Find where the given text appears and provide that cell's center as [x, y] coordinate. 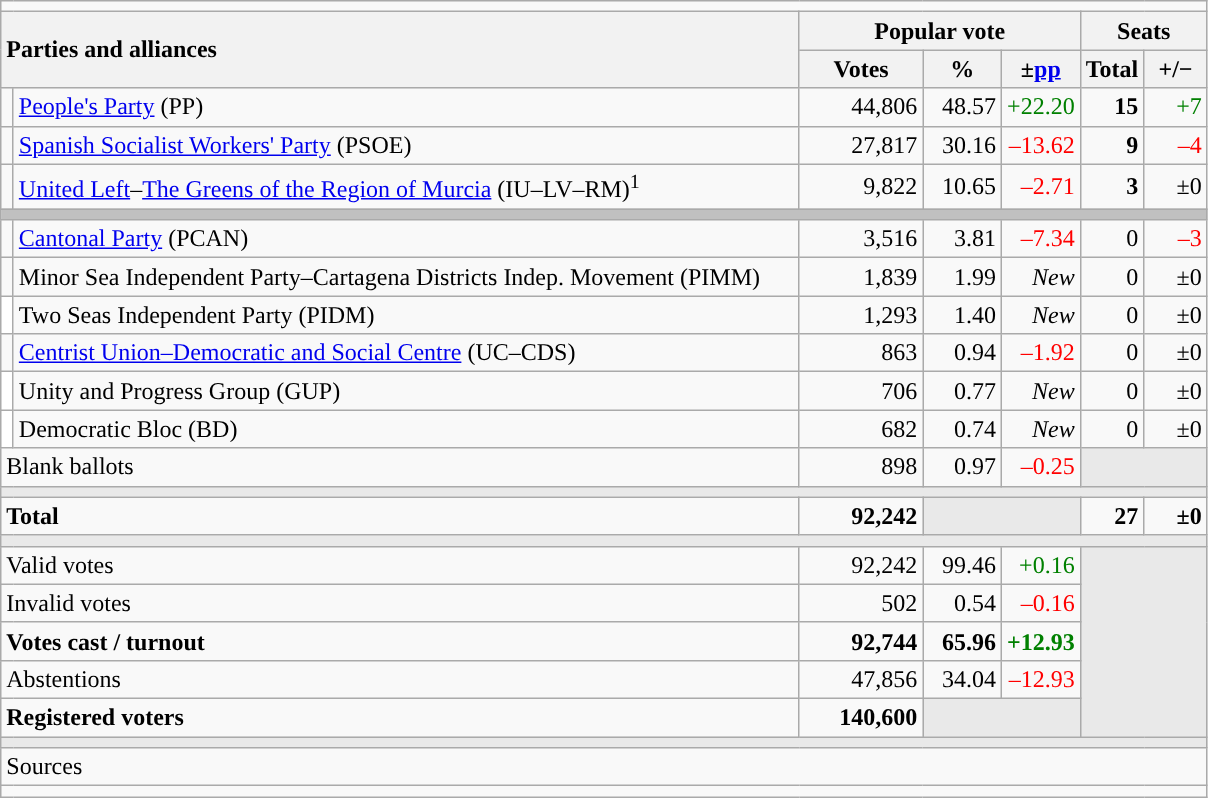
–0.25 [1040, 467]
Blank ballots [400, 467]
% [962, 69]
+7 [1176, 107]
People's Party (PP) [406, 107]
44,806 [861, 107]
Votes [861, 69]
898 [861, 467]
140,600 [861, 718]
9,822 [861, 186]
Minor Sea Independent Party–Cartagena Districts Indep. Movement (PIMM) [406, 277]
0.74 [962, 429]
–2.71 [1040, 186]
–4 [1176, 145]
3 [1112, 186]
Popular vote [940, 31]
–13.62 [1040, 145]
–1.92 [1040, 353]
3,516 [861, 239]
–7.34 [1040, 239]
Unity and Progress Group (GUP) [406, 391]
47,856 [861, 679]
30.16 [962, 145]
Centrist Union–Democratic and Social Centre (UC–CDS) [406, 353]
Democratic Bloc (BD) [406, 429]
3.81 [962, 239]
–12.93 [1040, 679]
9 [1112, 145]
Sources [604, 767]
27 [1112, 516]
+/− [1176, 69]
Votes cast / turnout [400, 641]
–3 [1176, 239]
Invalid votes [400, 603]
863 [861, 353]
99.46 [962, 565]
92,744 [861, 641]
+0.16 [1040, 565]
706 [861, 391]
0.97 [962, 467]
34.04 [962, 679]
Cantonal Party (PCAN) [406, 239]
+12.93 [1040, 641]
+22.20 [1040, 107]
United Left–The Greens of the Region of Murcia (IU–LV–RM)1 [406, 186]
Abstentions [400, 679]
Spanish Socialist Workers' Party (PSOE) [406, 145]
0.54 [962, 603]
Valid votes [400, 565]
27,817 [861, 145]
1.99 [962, 277]
Registered voters [400, 718]
1,839 [861, 277]
Parties and alliances [400, 50]
Seats [1144, 31]
–0.16 [1040, 603]
48.57 [962, 107]
682 [861, 429]
65.96 [962, 641]
1,293 [861, 315]
15 [1112, 107]
0.77 [962, 391]
±pp [1040, 69]
0.94 [962, 353]
10.65 [962, 186]
1.40 [962, 315]
Two Seas Independent Party (PIDM) [406, 315]
502 [861, 603]
